Determine the (X, Y) coordinate at the center of the cell enclosing the given text.  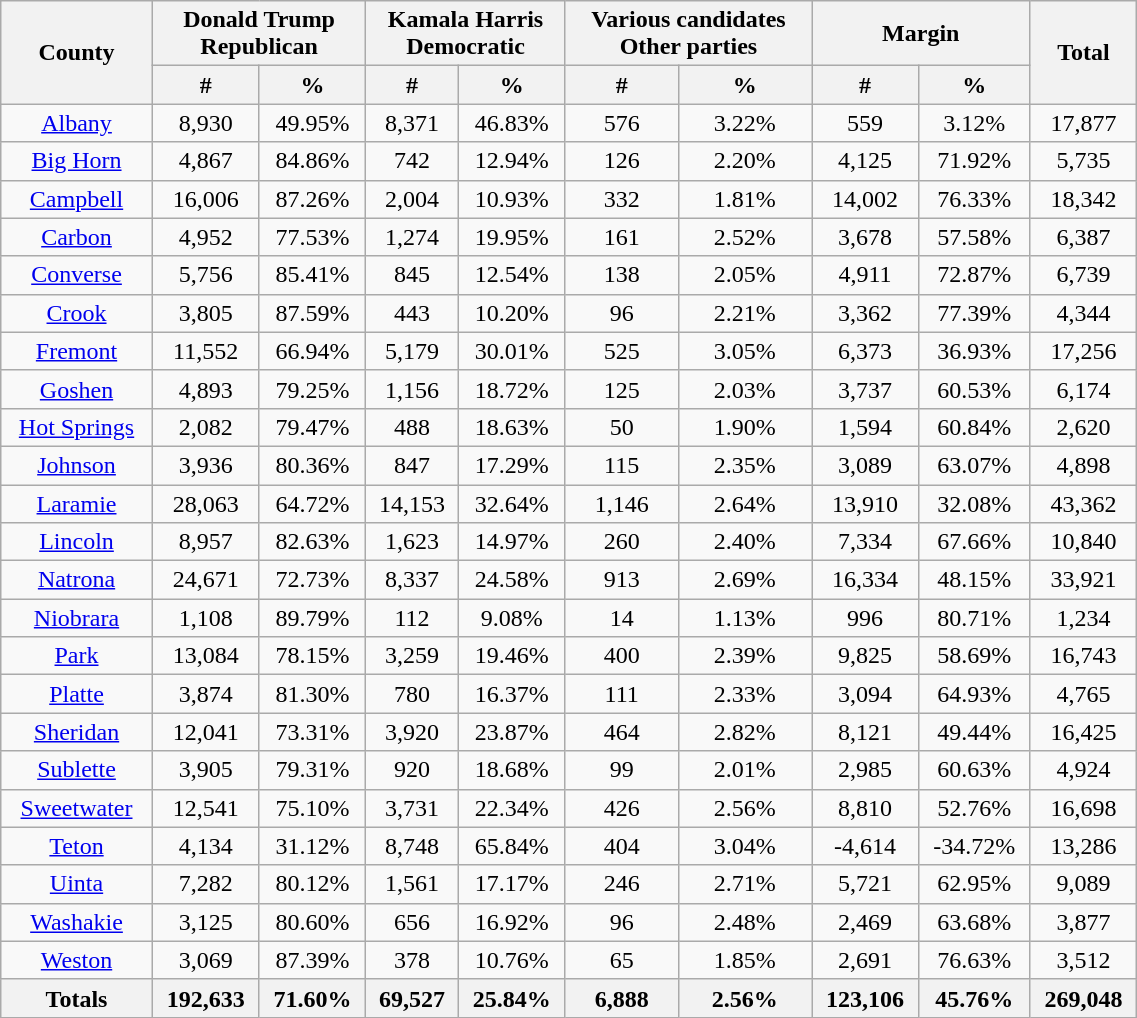
Uinta (77, 884)
3.04% (745, 846)
79.31% (312, 770)
Weston (77, 960)
18.63% (512, 427)
45.76% (974, 998)
17.29% (512, 465)
52.76% (974, 808)
Big Horn (77, 161)
43,362 (1084, 503)
71.60% (312, 998)
6,888 (622, 998)
84.86% (312, 161)
Margin (921, 34)
Sheridan (77, 732)
Teton (77, 846)
3,920 (412, 732)
8,121 (866, 732)
23.87% (512, 732)
656 (412, 922)
3,678 (866, 237)
17,877 (1084, 123)
126 (622, 161)
28,063 (206, 503)
6,373 (866, 351)
4,867 (206, 161)
12.54% (512, 275)
2.64% (745, 503)
72.87% (974, 275)
3,125 (206, 922)
16,698 (1084, 808)
246 (622, 884)
2.48% (745, 922)
3,069 (206, 960)
Sublette (77, 770)
426 (622, 808)
8,957 (206, 542)
72.73% (312, 580)
8,337 (412, 580)
4,765 (1084, 694)
1.13% (745, 618)
3,805 (206, 313)
192,633 (206, 998)
Kamala HarrisDemocratic (466, 34)
10.76% (512, 960)
31.12% (312, 846)
16.92% (512, 922)
6,174 (1084, 389)
80.12% (312, 884)
Sweetwater (77, 808)
-34.72% (974, 846)
79.47% (312, 427)
2.82% (745, 732)
2.01% (745, 770)
12.94% (512, 161)
Laramie (77, 503)
Albany (77, 123)
8,371 (412, 123)
2,691 (866, 960)
1,234 (1084, 618)
18.68% (512, 770)
4,898 (1084, 465)
400 (622, 656)
60.53% (974, 389)
18.72% (512, 389)
79.25% (312, 389)
845 (412, 275)
80.36% (312, 465)
60.84% (974, 427)
6,387 (1084, 237)
125 (622, 389)
71.92% (974, 161)
Goshen (77, 389)
14,002 (866, 199)
2.03% (745, 389)
161 (622, 237)
77.39% (974, 313)
4,893 (206, 389)
996 (866, 618)
78.15% (312, 656)
19.46% (512, 656)
269,048 (1084, 998)
80.71% (974, 618)
3.22% (745, 123)
22.34% (512, 808)
1,594 (866, 427)
87.26% (312, 199)
69,527 (412, 998)
3.12% (974, 123)
2.40% (745, 542)
Fremont (77, 351)
85.41% (312, 275)
559 (866, 123)
12,041 (206, 732)
10.20% (512, 313)
49.95% (312, 123)
3,512 (1084, 960)
24,671 (206, 580)
81.30% (312, 694)
11,552 (206, 351)
1.90% (745, 427)
112 (412, 618)
260 (622, 542)
73.31% (312, 732)
3,874 (206, 694)
64.72% (312, 503)
3,877 (1084, 922)
24.58% (512, 580)
36.93% (974, 351)
75.10% (312, 808)
12,541 (206, 808)
2.52% (745, 237)
1,108 (206, 618)
16,743 (1084, 656)
2.20% (745, 161)
7,282 (206, 884)
18,342 (1084, 199)
2.21% (745, 313)
3,362 (866, 313)
4,125 (866, 161)
4,924 (1084, 770)
3,259 (412, 656)
1,561 (412, 884)
3,737 (866, 389)
2.69% (745, 580)
8,810 (866, 808)
742 (412, 161)
Carbon (77, 237)
115 (622, 465)
13,910 (866, 503)
63.68% (974, 922)
Campbell (77, 199)
Totals (77, 998)
847 (412, 465)
64.93% (974, 694)
2,620 (1084, 427)
3,905 (206, 770)
10,840 (1084, 542)
-4,614 (866, 846)
50 (622, 427)
Natrona (77, 580)
1.81% (745, 199)
13,286 (1084, 846)
404 (622, 846)
76.33% (974, 199)
6,739 (1084, 275)
2,985 (866, 770)
Crook (77, 313)
5,756 (206, 275)
17.17% (512, 884)
82.63% (312, 542)
77.53% (312, 237)
Donald TrumpRepublican (259, 34)
46.83% (512, 123)
16,425 (1084, 732)
32.08% (974, 503)
2,469 (866, 922)
14.97% (512, 542)
4,952 (206, 237)
780 (412, 694)
1,146 (622, 503)
33,921 (1084, 580)
378 (412, 960)
123,106 (866, 998)
99 (622, 770)
913 (622, 580)
5,179 (412, 351)
464 (622, 732)
80.60% (312, 922)
Total (1084, 52)
3.05% (745, 351)
30.01% (512, 351)
1,623 (412, 542)
2.71% (745, 884)
65.84% (512, 846)
14 (622, 618)
14,153 (412, 503)
8,748 (412, 846)
16,334 (866, 580)
576 (622, 123)
443 (412, 313)
1.85% (745, 960)
87.59% (312, 313)
2.35% (745, 465)
County (77, 52)
32.64% (512, 503)
2.39% (745, 656)
920 (412, 770)
4,911 (866, 275)
65 (622, 960)
Various candidatesOther parties (688, 34)
10.93% (512, 199)
9,089 (1084, 884)
16.37% (512, 694)
8,930 (206, 123)
1,274 (412, 237)
2,004 (412, 199)
89.79% (312, 618)
5,721 (866, 884)
76.63% (974, 960)
17,256 (1084, 351)
Niobrara (77, 618)
3,936 (206, 465)
87.39% (312, 960)
13,084 (206, 656)
111 (622, 694)
4,134 (206, 846)
Washakie (77, 922)
7,334 (866, 542)
9.08% (512, 618)
2,082 (206, 427)
2.33% (745, 694)
5,735 (1084, 161)
16,006 (206, 199)
62.95% (974, 884)
3,094 (866, 694)
63.07% (974, 465)
3,731 (412, 808)
Lincoln (77, 542)
Converse (77, 275)
138 (622, 275)
1,156 (412, 389)
57.58% (974, 237)
48.15% (974, 580)
58.69% (974, 656)
488 (412, 427)
25.84% (512, 998)
66.94% (312, 351)
19.95% (512, 237)
Park (77, 656)
3,089 (866, 465)
49.44% (974, 732)
67.66% (974, 542)
Platte (77, 694)
332 (622, 199)
Hot Springs (77, 427)
4,344 (1084, 313)
2.05% (745, 275)
525 (622, 351)
60.63% (974, 770)
Johnson (77, 465)
9,825 (866, 656)
